Provide the (X, Y) coordinate of the cell's center where the given text is located.  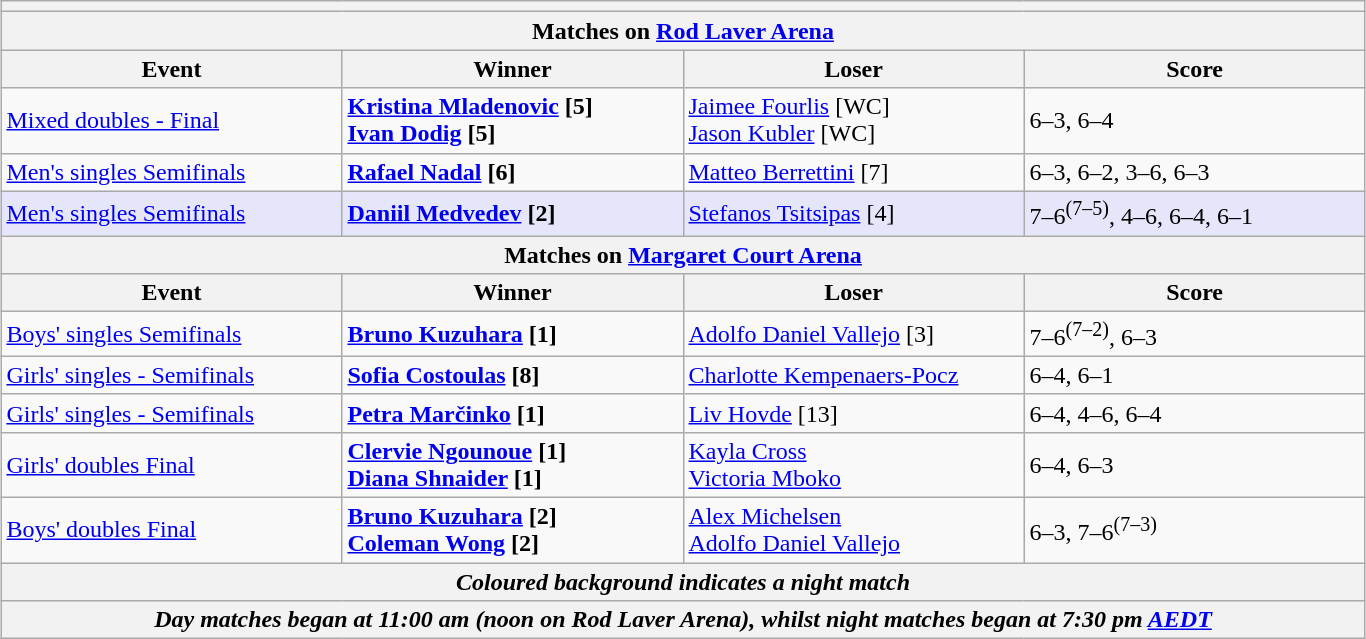
Daniil Medvedev [2] (512, 214)
Mixed doubles - Final (172, 120)
Charlotte Kempenaers-Pocz (854, 375)
Matteo Berrettini [7] (854, 172)
Bruno Kuzuhara [2] Coleman Wong [2] (512, 530)
Adolfo Daniel Vallejo [3] (854, 334)
Clervie Ngounoue [1] Diana Shnaider [1] (512, 464)
Boys' singles Semifinals (172, 334)
Matches on Rod Laver Arena (683, 31)
6–4, 6–1 (1194, 375)
6–3, 6–4 (1194, 120)
Liv Hovde [13] (854, 413)
7–6(7–2), 6–3 (1194, 334)
Kristina Mladenovic [5] Ivan Dodig [5] (512, 120)
6–3, 6–2, 3–6, 6–3 (1194, 172)
Stefanos Tsitsipas [4] (854, 214)
Kayla Cross Victoria Mboko (854, 464)
Alex Michelsen Adolfo Daniel Vallejo (854, 530)
6–4, 6–3 (1194, 464)
Day matches began at 11:00 am (noon on Rod Laver Arena), whilst night matches began at 7:30 pm AEDT (683, 620)
Coloured background indicates a night match (683, 582)
6–3, 7–6(7–3) (1194, 530)
7–6(7–5), 4–6, 6–4, 6–1 (1194, 214)
Jaimee Fourlis [WC] Jason Kubler [WC] (854, 120)
Sofia Costoulas [8] (512, 375)
Bruno Kuzuhara [1] (512, 334)
Petra Marčinko [1] (512, 413)
Matches on Margaret Court Arena (683, 255)
6–4, 4–6, 6–4 (1194, 413)
Boys' doubles Final (172, 530)
Girls' doubles Final (172, 464)
Rafael Nadal [6] (512, 172)
